Detect which cell encompasses the target text, then output its (X, Y) center coordinate. 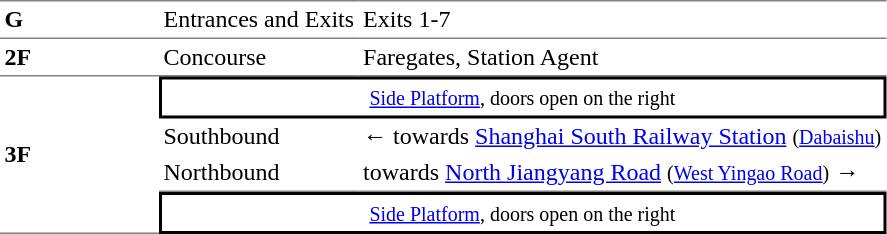
Faregates, Station Agent (622, 58)
← towards Shanghai South Railway Station (Dabaishu) (622, 136)
3F (80, 155)
Southbound (259, 136)
towards North Jiangyang Road (West Yingao Road) → (622, 173)
G (80, 20)
Exits 1-7 (622, 20)
2F (80, 58)
Concourse (259, 58)
Northbound (259, 173)
Entrances and Exits (259, 20)
